Return the [x, y] coordinate for the center point of the cell that contains the specified text.  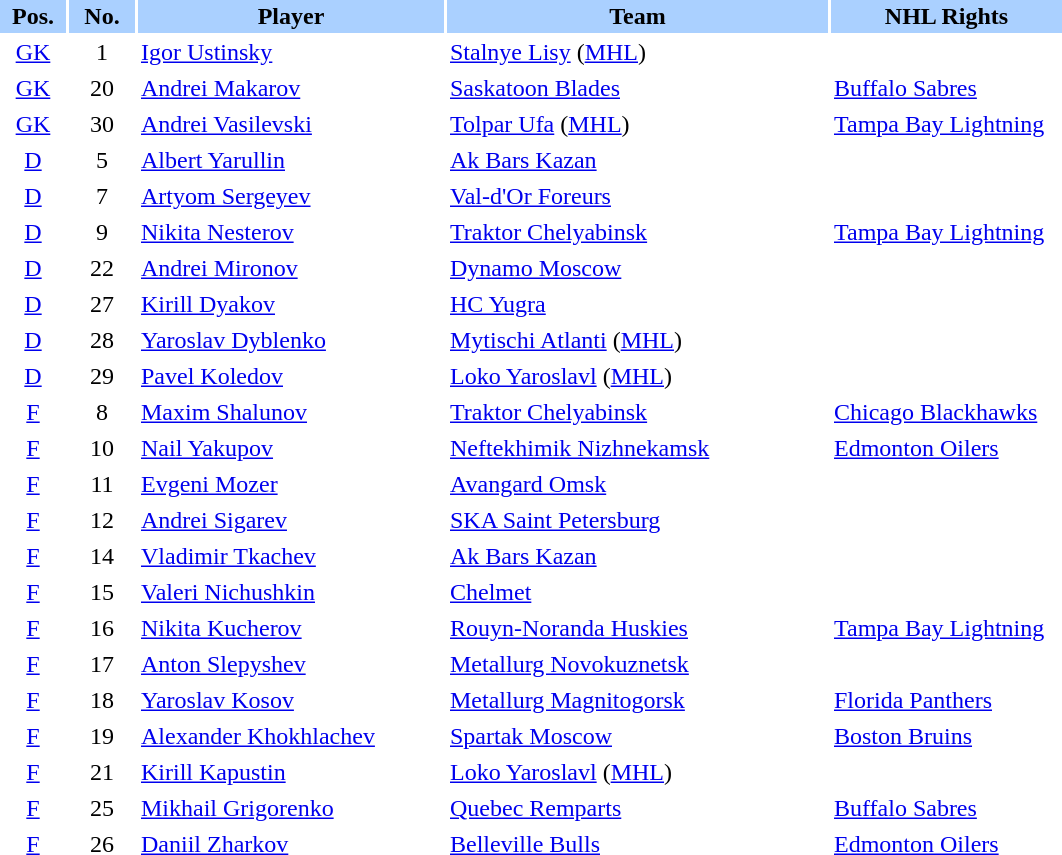
7 [102, 196]
Metallurg Magnitogorsk [638, 700]
Edmonton Oilers [946, 448]
18 [102, 700]
5 [102, 160]
Florida Panthers [946, 700]
Andrei Makarov [291, 88]
Avangard Omsk [638, 484]
Yaroslav Kosov [291, 700]
Anton Slepyshev [291, 664]
9 [102, 232]
Andrei Sigarev [291, 520]
Nikita Nesterov [291, 232]
Albert Yarullin [291, 160]
Yaroslav Dyblenko [291, 340]
21 [102, 772]
29 [102, 376]
Rouyn-Noranda Huskies [638, 628]
11 [102, 484]
Kirill Kapustin [291, 772]
Maxim Shalunov [291, 412]
12 [102, 520]
Mytischi Atlanti (MHL) [638, 340]
17 [102, 664]
Chelmet [638, 592]
No. [102, 16]
28 [102, 340]
Player [291, 16]
Vladimir Tkachev [291, 556]
Nikita Kucherov [291, 628]
Valeri Nichushkin [291, 592]
Spartak Moscow [638, 736]
Andrei Vasilevski [291, 124]
Team [638, 16]
Val-d'Or Foreurs [638, 196]
14 [102, 556]
Neftekhimik Nizhnekamsk [638, 448]
SKA Saint Petersburg [638, 520]
Nail Yakupov [291, 448]
16 [102, 628]
Saskatoon Blades [638, 88]
Boston Bruins [946, 736]
10 [102, 448]
Dynamo Moscow [638, 268]
30 [102, 124]
Quebec Remparts [638, 808]
1 [102, 52]
HC Yugra [638, 304]
Evgeni Mozer [291, 484]
27 [102, 304]
Tolpar Ufa (MHL) [638, 124]
22 [102, 268]
Artyom Sergeyev [291, 196]
Igor Ustinsky [291, 52]
Mikhail Grigorenko [291, 808]
Metallurg Novokuznetsk [638, 664]
Andrei Mironov [291, 268]
25 [102, 808]
Stalnye Lisy (MHL) [638, 52]
Chicago Blackhawks [946, 412]
15 [102, 592]
Kirill Dyakov [291, 304]
Pos. [33, 16]
19 [102, 736]
Pavel Koledov [291, 376]
20 [102, 88]
NHL Rights [946, 16]
Alexander Khokhlachev [291, 736]
8 [102, 412]
